Return [x, y] of the center of cell containing provided text 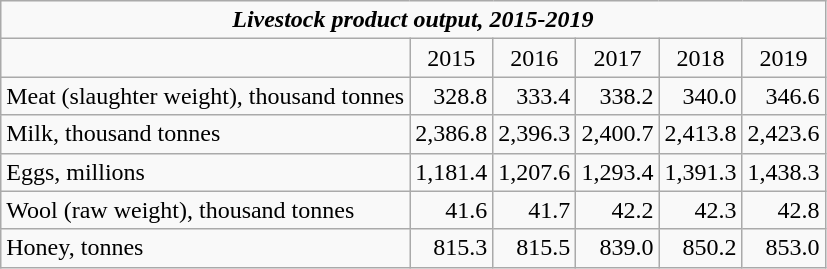
42.3 [700, 210]
2,423.6 [784, 134]
Wool (raw weight), thousand tonnes [206, 210]
2,413.8 [700, 134]
2,386.8 [452, 134]
2017 [618, 58]
340.0 [700, 96]
2,396.3 [534, 134]
Livestock product output, 2015-2019 [413, 20]
42.8 [784, 210]
Milk, thousand tonnes [206, 134]
41.6 [452, 210]
2015 [452, 58]
333.4 [534, 96]
1,438.3 [784, 172]
853.0 [784, 248]
41.7 [534, 210]
Honey, tonnes [206, 248]
Meat (slaughter weight), thousand tonnes [206, 96]
2016 [534, 58]
839.0 [618, 248]
338.2 [618, 96]
328.8 [452, 96]
2019 [784, 58]
346.6 [784, 96]
1,293.4 [618, 172]
1,181.4 [452, 172]
815.5 [534, 248]
42.2 [618, 210]
815.3 [452, 248]
2018 [700, 58]
Eggs, millions [206, 172]
2,400.7 [618, 134]
1,391.3 [700, 172]
850.2 [700, 248]
1,207.6 [534, 172]
